Search for the cell housing the specified text and yield its (x, y) center coordinate. 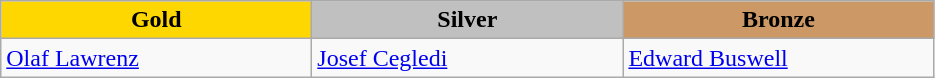
Edward Buswell (778, 58)
Olaf Lawrenz (156, 58)
Gold (156, 20)
Josef Cegledi (468, 58)
Bronze (778, 20)
Silver (468, 20)
